Locate the cell with the specified text and output its (X, Y) center coordinate. 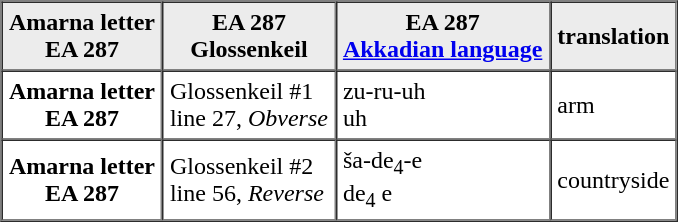
Glossenkeil #2 line 56, Reverse (248, 181)
EA 287 Glossenkeil (248, 36)
EA 287 Akkadian language (442, 36)
translation (614, 36)
Glossenkeil #1 line 27, Obverse (248, 104)
zu-ru-uh uh (442, 104)
arm (614, 104)
countryside (614, 181)
ša-de4-e de4 e (442, 181)
